Identify which cell holds the provided text, then report its [X, Y] central coordinate. 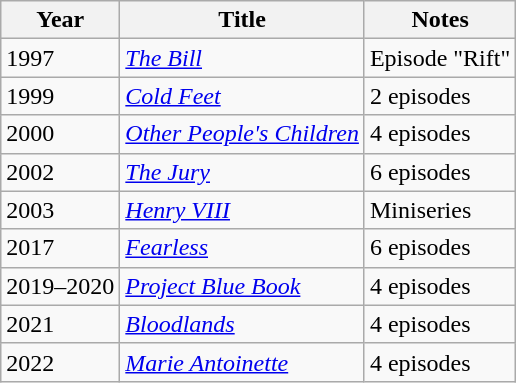
Miniseries [440, 210]
Episode "Rift" [440, 58]
2019–2020 [60, 286]
2017 [60, 248]
2021 [60, 324]
2 episodes [440, 96]
Henry VIII [242, 210]
Title [242, 20]
The Bill [242, 58]
Notes [440, 20]
Cold Feet [242, 96]
Bloodlands [242, 324]
2022 [60, 362]
2003 [60, 210]
Marie Antoinette [242, 362]
The Jury [242, 172]
1999 [60, 96]
2000 [60, 134]
Other People's Children [242, 134]
Project Blue Book [242, 286]
Fearless [242, 248]
Year [60, 20]
2002 [60, 172]
1997 [60, 58]
